Locate the cell with the specified text and output its [x, y] center coordinate. 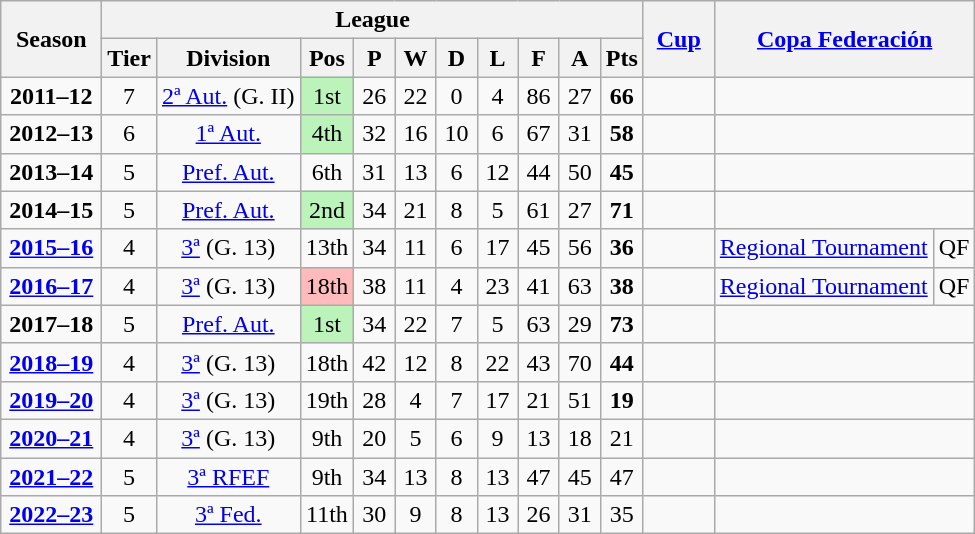
Tier [130, 58]
13th [327, 248]
4th [327, 134]
2015–16 [52, 248]
61 [538, 210]
3ª RFEF [228, 477]
Pts [622, 58]
35 [622, 515]
2011–12 [52, 96]
73 [622, 324]
F [538, 58]
Division [228, 58]
32 [374, 134]
10 [456, 134]
66 [622, 96]
0 [456, 96]
1ª Aut. [228, 134]
Cup [678, 39]
2012–13 [52, 134]
16 [416, 134]
D [456, 58]
2020–21 [52, 438]
6th [327, 172]
Copa Federación [844, 39]
2021–22 [52, 477]
58 [622, 134]
2017–18 [52, 324]
Season [52, 39]
A [580, 58]
36 [622, 248]
2nd [327, 210]
51 [580, 400]
86 [538, 96]
28 [374, 400]
56 [580, 248]
41 [538, 286]
Pos [327, 58]
50 [580, 172]
2018–19 [52, 362]
L [498, 58]
71 [622, 210]
2014–15 [52, 210]
70 [580, 362]
2016–17 [52, 286]
P [374, 58]
19 [622, 400]
30 [374, 515]
19th [327, 400]
W [416, 58]
2ª Aut. (G. II) [228, 96]
11th [327, 515]
2022–23 [52, 515]
29 [580, 324]
3ª Fed. [228, 515]
43 [538, 362]
2019–20 [52, 400]
League [372, 20]
67 [538, 134]
42 [374, 362]
18 [580, 438]
23 [498, 286]
2013–14 [52, 172]
20 [374, 438]
